Detect which cell encompasses the target text, then output its [x, y] center coordinate. 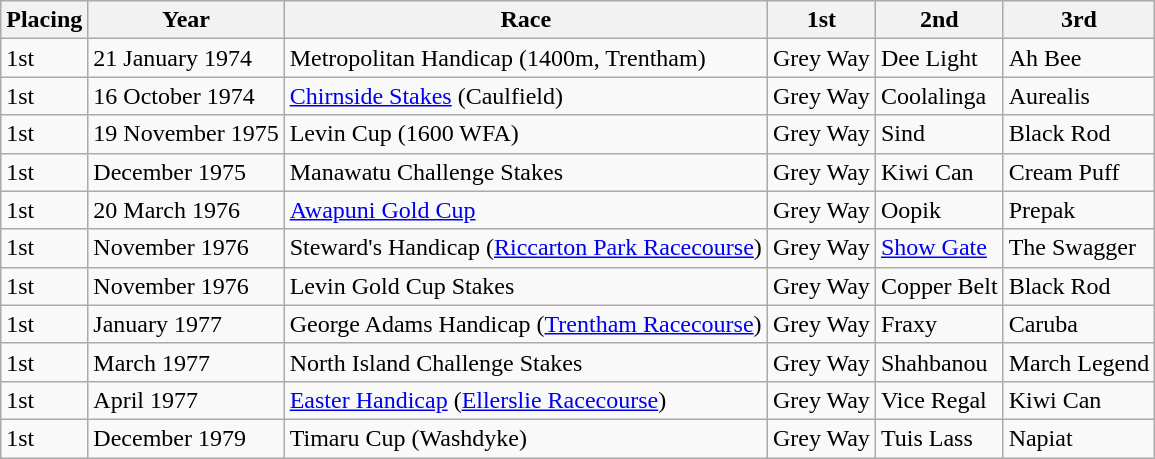
George Adams Handicap (Trentham Racecourse) [526, 324]
March Legend [1079, 362]
Coolalinga [939, 96]
The Swagger [1079, 248]
April 1977 [186, 400]
Levin Gold Cup Stakes [526, 286]
Sind [939, 134]
Manawatu Challenge Stakes [526, 172]
December 1979 [186, 438]
Dee Light [939, 58]
Copper Belt [939, 286]
Placing [44, 20]
Chirnside Stakes (Caulfield) [526, 96]
3rd [1079, 20]
2nd [939, 20]
Steward's Handicap (Riccarton Park Racecourse) [526, 248]
Napiat [1079, 438]
December 1975 [186, 172]
Aurealis [1079, 96]
Shahbanou [939, 362]
Oopik [939, 210]
19 November 1975 [186, 134]
16 October 1974 [186, 96]
Prepak [1079, 210]
March 1977 [186, 362]
Race [526, 20]
Levin Cup (1600 WFA) [526, 134]
20 March 1976 [186, 210]
Ah Bee [1079, 58]
Cream Puff [1079, 172]
Vice Regal [939, 400]
Fraxy [939, 324]
Awapuni Gold Cup [526, 210]
January 1977 [186, 324]
Show Gate [939, 248]
Easter Handicap (Ellerslie Racecourse) [526, 400]
Metropolitan Handicap (1400m, Trentham) [526, 58]
Timaru Cup (Washdyke) [526, 438]
North Island Challenge Stakes [526, 362]
Tuis Lass [939, 438]
Caruba [1079, 324]
21 January 1974 [186, 58]
Year [186, 20]
